Search for the cell housing the specified text and yield its [x, y] center coordinate. 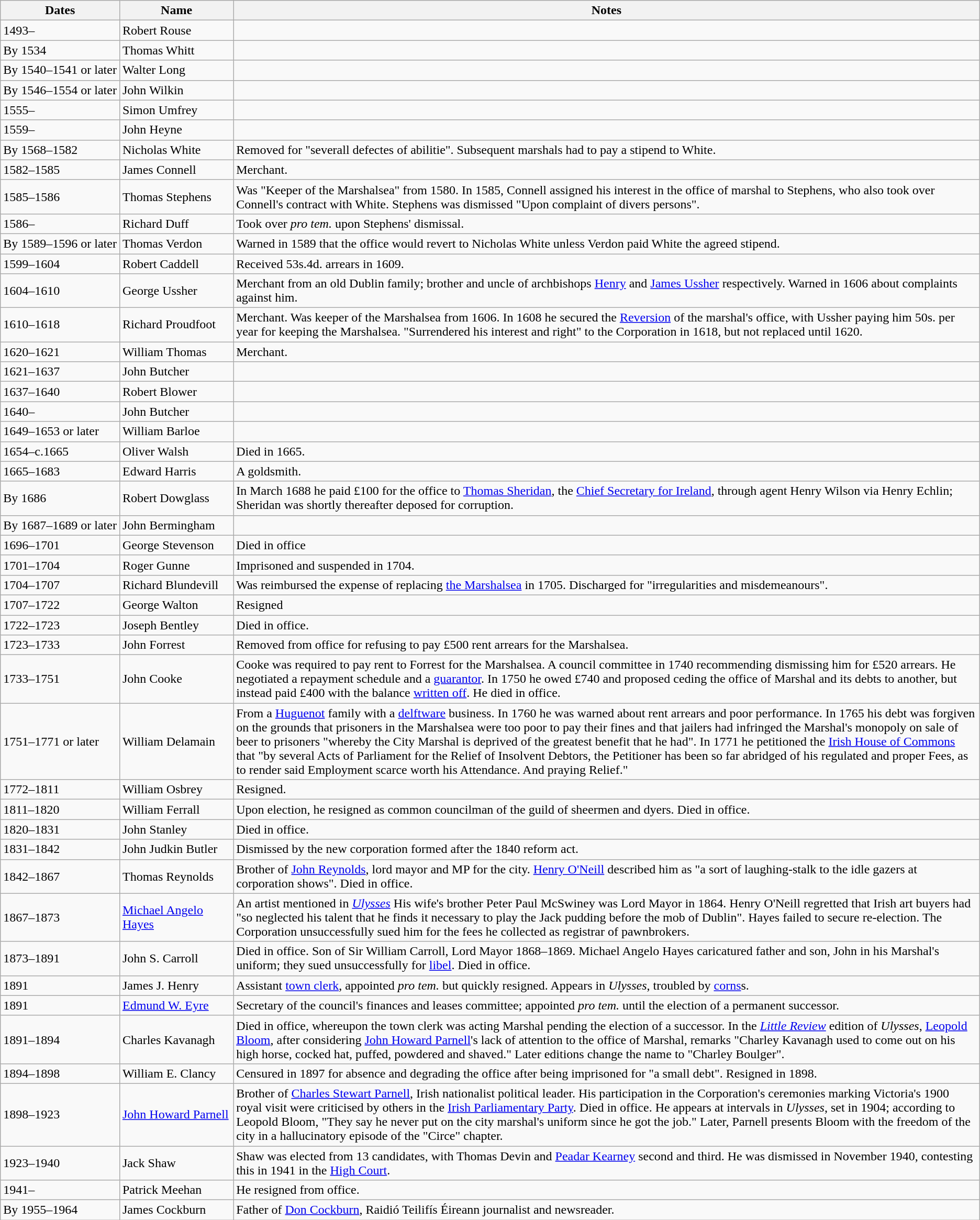
By 1534 [60, 50]
1559– [60, 130]
1620–1621 [60, 352]
1733–1751 [60, 679]
By 1546–1554 or later [60, 90]
Richard Duff [176, 224]
Charles Kavanagh [176, 1039]
Nicholas White [176, 150]
1867–1873 [60, 917]
1811–1820 [60, 809]
Removed for "severall defectes of abilitie". Subsequent marshals had to pay a stipend to White. [607, 150]
John Stanley [176, 829]
John Howard Parnell [176, 1114]
1599–1604 [60, 263]
Died in 1665. [607, 451]
Oliver Walsh [176, 451]
Notes [607, 10]
1555– [60, 110]
Was reimbursed the expense of replacing the Marshalsea in 1705. Discharged for "irregularities and misdemeanours". [607, 585]
A goldsmith. [607, 471]
Father of Don Cockburn, Raidió Teilifís Éireann journalist and newsreader. [607, 1210]
By 1686 [60, 498]
Thomas Verdon [176, 243]
1820–1831 [60, 829]
James Connell [176, 170]
William Osbrey [176, 790]
Resigned. [607, 790]
By 1540–1541 or later [60, 70]
John Forrest [176, 645]
By 1955–1964 [60, 1210]
Died in office [607, 545]
Robert Blower [176, 392]
John Judkin Butler [176, 849]
1637–1640 [60, 392]
1873–1891 [60, 958]
He resigned from office. [607, 1190]
1831–1842 [60, 849]
1722–1723 [60, 625]
1701–1704 [60, 565]
1610–1618 [60, 325]
Assistant town clerk, appointed pro tem. but quickly resigned. Appears in Ulysses, troubled by cornss. [607, 985]
Edward Harris [176, 471]
1585–1586 [60, 197]
1696–1701 [60, 545]
Took over pro tem. upon Stephens' dismissal. [607, 224]
Simon Umfrey [176, 110]
1891–1894 [60, 1039]
Jack Shaw [176, 1162]
John Bermingham [176, 525]
1604–1610 [60, 291]
Dismissed by the new corporation formed after the 1840 reform act. [607, 849]
Thomas Reynolds [176, 877]
Richard Proudfoot [176, 325]
Patrick Meehan [176, 1190]
James J. Henry [176, 985]
John Wilkin [176, 90]
1898–1923 [60, 1114]
Edmund W. Eyre [176, 1005]
1621–1637 [60, 372]
Robert Dowglass [176, 498]
Roger Gunne [176, 565]
John Heyne [176, 130]
William Ferrall [176, 809]
1842–1867 [60, 877]
Walter Long [176, 70]
Resigned [607, 605]
Richard Blundevill [176, 585]
Joseph Bentley [176, 625]
1894–1898 [60, 1073]
Michael Angelo Hayes [176, 917]
1493– [60, 30]
1941– [60, 1190]
William Barloe [176, 431]
Imprisoned and suspended in 1704. [607, 565]
William Delamain [176, 741]
Name [176, 10]
1649–1653 or later [60, 431]
1772–1811 [60, 790]
1707–1722 [60, 605]
Upon election, he resigned as common councilman of the guild of sheermen and dyers. Died in office. [607, 809]
1923–1940 [60, 1162]
1723–1733 [60, 645]
Robert Caddell [176, 263]
By 1589–1596 or later [60, 243]
1640– [60, 412]
John Cooke [176, 679]
John S. Carroll [176, 958]
William E. Clancy [176, 1073]
1586– [60, 224]
Robert Rouse [176, 30]
1582–1585 [60, 170]
James Cockburn [176, 1210]
Received 53s.4d. arrears in 1609. [607, 263]
George Stevenson [176, 545]
Censured in 1897 for absence and degrading the office after being imprisoned for "a small debt". Resigned in 1898. [607, 1073]
William Thomas [176, 352]
1751–1771 or later [60, 741]
Removed from office for refusing to pay £500 rent arrears for the Marshalsea. [607, 645]
1704–1707 [60, 585]
By 1568–1582 [60, 150]
Thomas Stephens [176, 197]
1654–c.1665 [60, 451]
Warned in 1589 that the office would revert to Nicholas White unless Verdon paid White the agreed stipend. [607, 243]
1665–1683 [60, 471]
Dates [60, 10]
Secretary of the council's finances and leases committee; appointed pro tem. until the election of a permanent successor. [607, 1005]
George Ussher [176, 291]
Thomas Whitt [176, 50]
By 1687–1689 or later [60, 525]
George Walton [176, 605]
